Detect which cell encompasses the target text, then output its [X, Y] center coordinate. 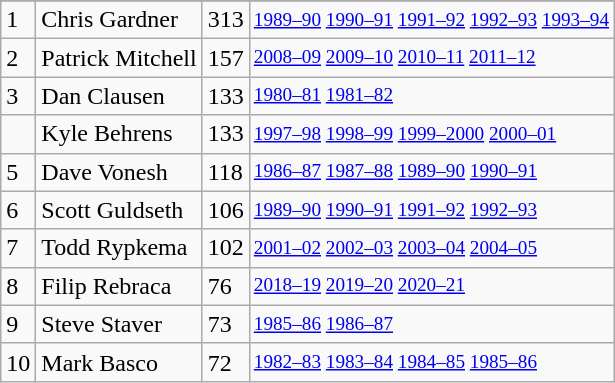
2008–09 2009–10 2010–11 2011–12 [431, 58]
313 [226, 20]
2001–02 2002–03 2003–04 2004–05 [431, 248]
7 [18, 248]
106 [226, 210]
Todd Rypkema [119, 248]
1 [18, 20]
73 [226, 324]
10 [18, 362]
Dave Vonesh [119, 172]
8 [18, 286]
2 [18, 58]
Chris Gardner [119, 20]
6 [18, 210]
Steve Staver [119, 324]
Patrick Mitchell [119, 58]
102 [226, 248]
2018–19 2019–20 2020–21 [431, 286]
Filip Rebraca [119, 286]
5 [18, 172]
1980–81 1981–82 [431, 96]
1982–83 1983–84 1984–85 1985–86 [431, 362]
118 [226, 172]
76 [226, 286]
1997–98 1998–99 1999–2000 2000–01 [431, 134]
1989–90 1990–91 1991–92 1992–93 [431, 210]
1986–87 1987–88 1989–90 1990–91 [431, 172]
Dan Clausen [119, 96]
1985–86 1986–87 [431, 324]
Mark Basco [119, 362]
Kyle Behrens [119, 134]
3 [18, 96]
157 [226, 58]
1989–90 1990–91 1991–92 1992–93 1993–94 [431, 20]
72 [226, 362]
Scott Guldseth [119, 210]
9 [18, 324]
